Determine the [X, Y] coordinate at the center of the cell enclosing the given text.  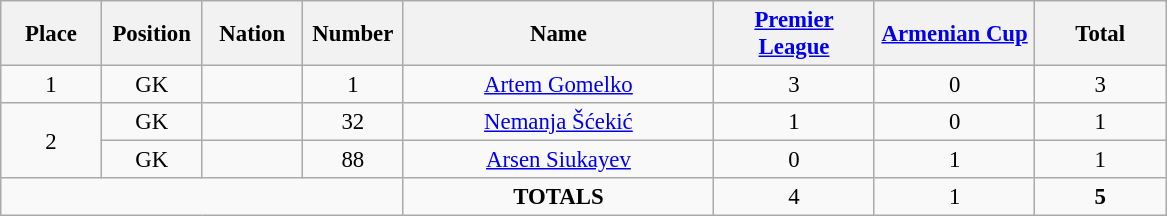
4 [794, 197]
Armenian Cup [954, 34]
Place [52, 34]
Premier League [794, 34]
Arsen Siukayev [558, 160]
Total [1100, 34]
Artem Gomelko [558, 85]
32 [354, 122]
5 [1100, 197]
Position [152, 34]
Nation [252, 34]
TOTALS [558, 197]
Number [354, 34]
88 [354, 160]
Nemanja Šćekić [558, 122]
Name [558, 34]
2 [52, 140]
